Identify which cell holds the provided text, then report its [X, Y] central coordinate. 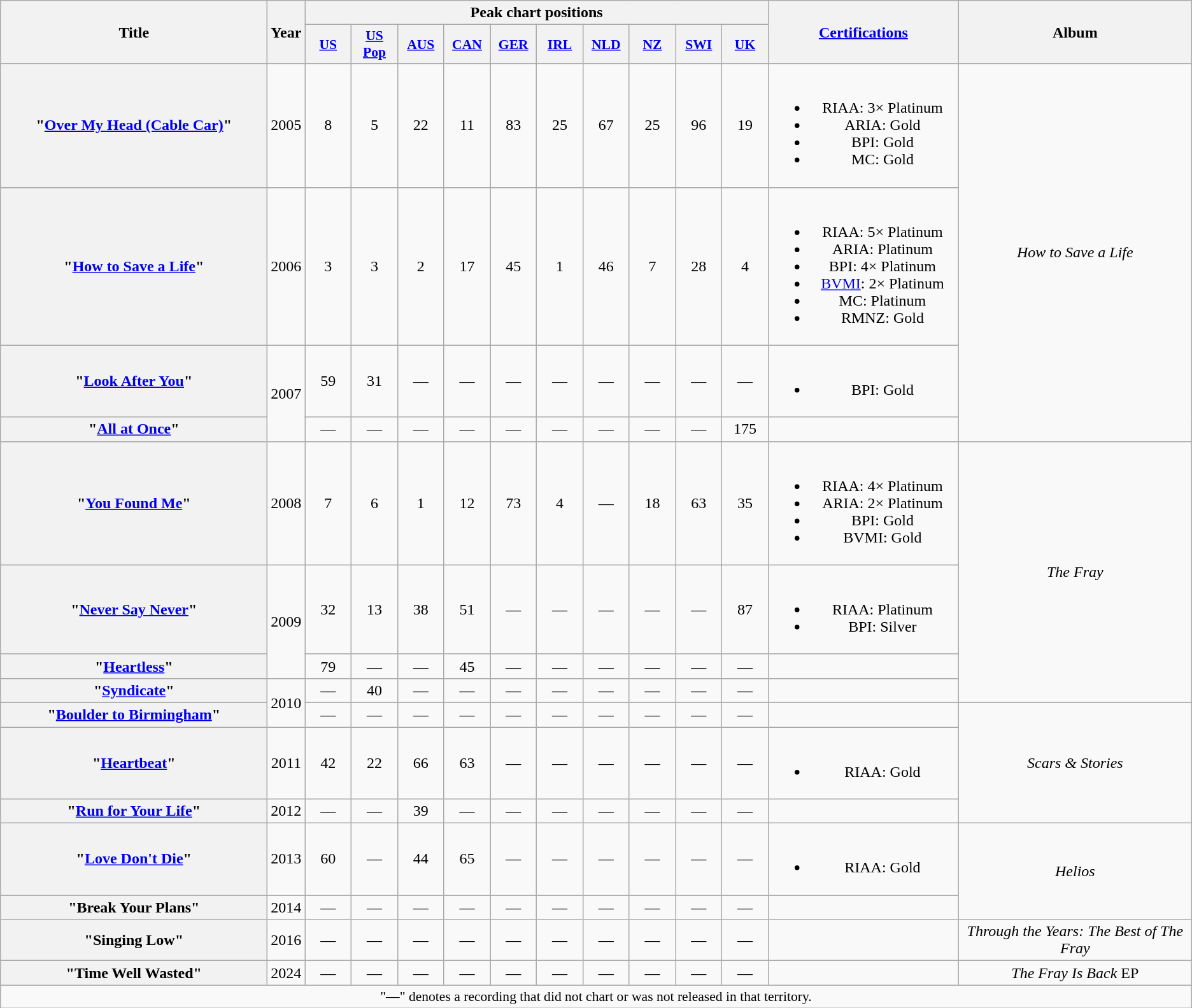
65 [467, 860]
"Heartbeat" [134, 763]
Helios [1075, 871]
AUS [420, 45]
12 [467, 503]
2006 [287, 266]
8 [329, 125]
2013 [287, 860]
"All at Once" [134, 429]
"Time Well Wasted" [134, 973]
"Never Say Never" [134, 609]
96 [699, 125]
35 [745, 503]
Through the Years: The Best of The Fray [1075, 940]
40 [374, 690]
"Boulder to Birmingham" [134, 714]
46 [606, 266]
"Break Your Plans" [134, 907]
NLD [606, 45]
Peak chart positions [537, 13]
"Syndicate" [134, 690]
The Fray [1075, 572]
6 [374, 503]
RIAA: 4× PlatinumARIA: 2× PlatinumBPI: GoldBVMI: Gold [863, 503]
RIAA: 5× PlatinumARIA: PlatinumBPI: 4× PlatinumBVMI: 2× PlatinumMC: PlatinumRMNZ: Gold [863, 266]
67 [606, 125]
UK [745, 45]
"Love Don't Die" [134, 860]
60 [329, 860]
2024 [287, 973]
Scars & Stories [1075, 763]
"You Found Me" [134, 503]
11 [467, 125]
Year [287, 32]
39 [420, 811]
"Look After You" [134, 381]
66 [420, 763]
2014 [287, 907]
2012 [287, 811]
CAN [467, 45]
2016 [287, 940]
SWI [699, 45]
18 [652, 503]
2007 [287, 394]
"Run for Your Life" [134, 811]
42 [329, 763]
59 [329, 381]
44 [420, 860]
"—" denotes a recording that did not chart or was not released in that territory. [596, 997]
BPI: Gold [863, 381]
2011 [287, 763]
5 [374, 125]
USPop [374, 45]
"Over My Head (Cable Car)" [134, 125]
Album [1075, 32]
51 [467, 609]
RIAA: 3× PlatinumARIA: GoldBPI: GoldMC: Gold [863, 125]
GER [513, 45]
32 [329, 609]
13 [374, 609]
79 [329, 666]
The Fray Is Back EP [1075, 973]
73 [513, 503]
2 [420, 266]
NZ [652, 45]
19 [745, 125]
2008 [287, 503]
2009 [287, 621]
RIAA: PlatinumBPI: Silver [863, 609]
2005 [287, 125]
US [329, 45]
87 [745, 609]
Certifications [863, 32]
2010 [287, 702]
"Singing Low" [134, 940]
How to Save a Life [1075, 252]
175 [745, 429]
Title [134, 32]
31 [374, 381]
"How to Save a Life" [134, 266]
IRL [560, 45]
28 [699, 266]
"Heartless" [134, 666]
38 [420, 609]
83 [513, 125]
17 [467, 266]
